Search for the cell housing the specified text and yield its [X, Y] center coordinate. 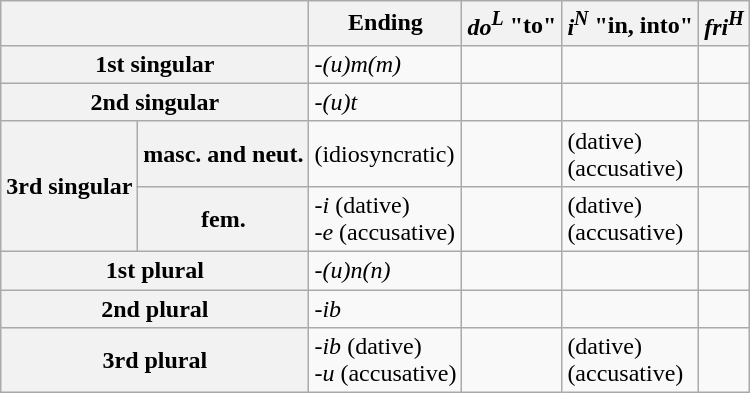
(idiosyncratic) [386, 154]
3rd plural [155, 360]
-(u)t [386, 102]
2nd singular [155, 102]
fem. [224, 218]
friH [724, 24]
-ib (dative) -u (accusative) [386, 360]
3rd singular [70, 186]
2nd plural [155, 309]
-ib [386, 309]
1st plural [155, 271]
-(u)m(m) [386, 64]
-i (dative) -e (accusative) [386, 218]
doL "to" [512, 24]
iN "in, into" [630, 24]
masc. and neut. [224, 154]
-(u)n(n) [386, 271]
Ending [386, 24]
1st singular [155, 64]
